Extract the (X, Y) coordinate from the center of the cell holding the provided text.  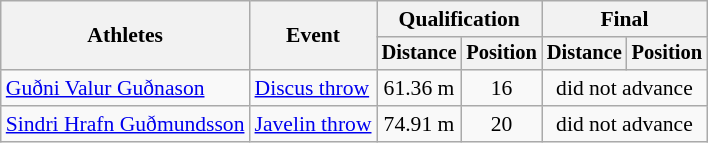
Sindri Hrafn Guðmundsson (126, 124)
74.91 m (420, 124)
Qualification (460, 19)
Final (624, 19)
Discus throw (314, 88)
16 (501, 88)
Guðni Valur Guðnason (126, 88)
Athletes (126, 36)
20 (501, 124)
61.36 m (420, 88)
Event (314, 36)
Javelin throw (314, 124)
